Identify which cell holds the provided text, then report its (X, Y) central coordinate. 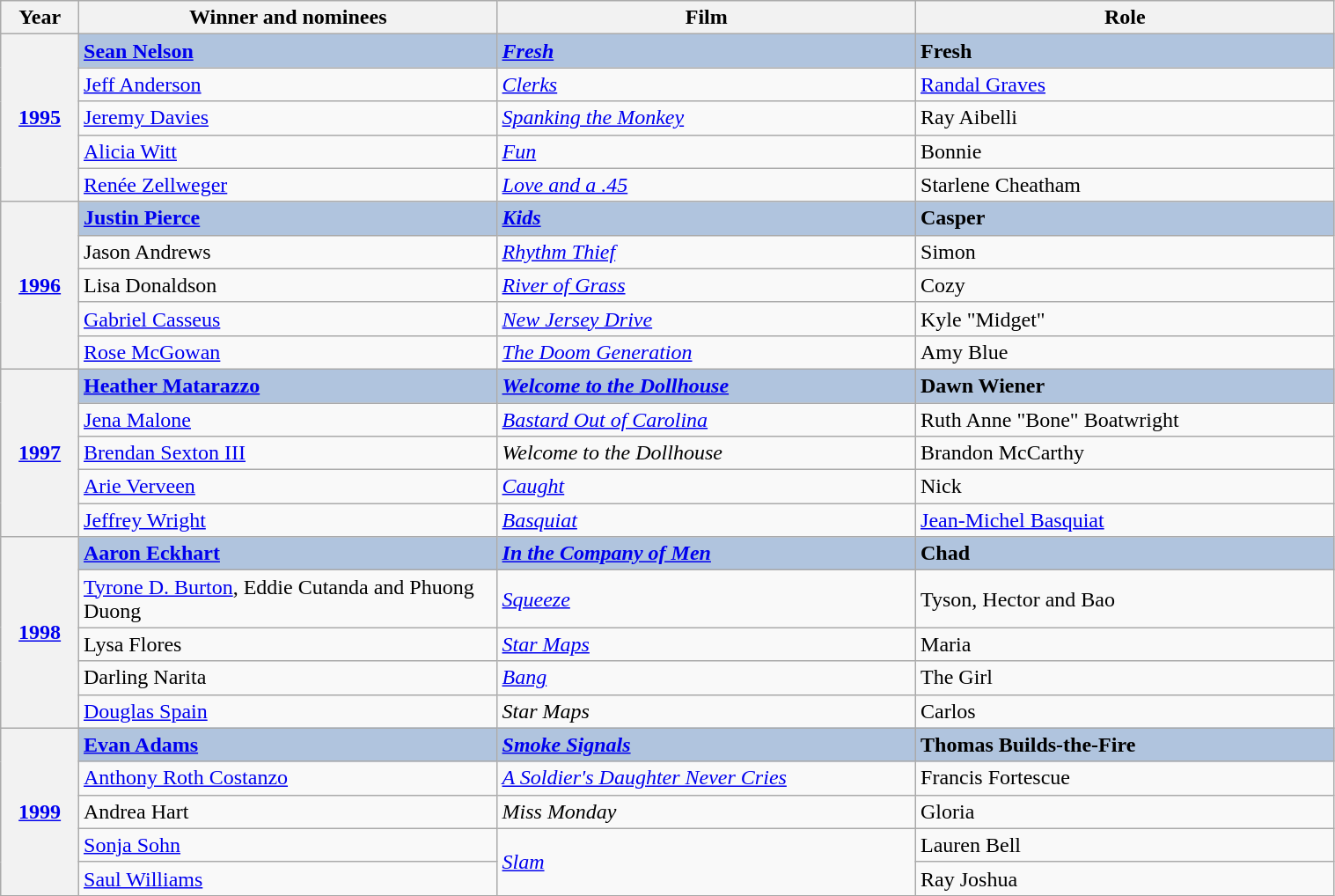
Justin Pierce (289, 218)
Ray Joshua (1126, 878)
Brandon McCarthy (1126, 453)
Caught (707, 487)
Francis Fortescue (1126, 778)
Rose McGowan (289, 352)
In the Company of Men (707, 554)
Miss Monday (707, 812)
Bastard Out of Carolina (707, 420)
Clerks (707, 84)
Role (1126, 18)
The Doom Generation (707, 352)
Arie Verveen (289, 487)
Jean-Michel Basquiat (1126, 520)
Year (40, 18)
The Girl (1126, 678)
Jeremy Davies (289, 118)
Jena Malone (289, 420)
Thomas Builds-the-Fire (1126, 745)
Kids (707, 218)
Dawn Wiener (1126, 386)
Douglas Spain (289, 711)
Anthony Roth Costanzo (289, 778)
Tyrone D. Burton, Eddie Cutanda and Phuong Duong (289, 599)
Andrea Hart (289, 812)
Sean Nelson (289, 51)
Brendan Sexton III (289, 453)
Kyle "Midget" (1126, 319)
Fun (707, 151)
River of Grass (707, 285)
Saul Williams (289, 878)
1999 (40, 812)
Renée Zellweger (289, 185)
Jeffrey Wright (289, 520)
Winner and nominees (289, 18)
Casper (1126, 218)
Ray Aibelli (1126, 118)
Squeeze (707, 599)
Love and a .45 (707, 185)
Nick (1126, 487)
Film (707, 18)
Amy Blue (1126, 352)
Heather Matarazzo (289, 386)
Bang (707, 678)
Alicia Witt (289, 151)
1995 (40, 118)
Sonja Sohn (289, 845)
Ruth Anne "Bone" Boatwright (1126, 420)
Randal Graves (1126, 84)
Lauren Bell (1126, 845)
Lisa Donaldson (289, 285)
Basquiat (707, 520)
Smoke Signals (707, 745)
Cozy (1126, 285)
Rhythm Thief (707, 252)
Spanking the Monkey (707, 118)
New Jersey Drive (707, 319)
Tyson, Hector and Bao (1126, 599)
Maria (1126, 644)
Jeff Anderson (289, 84)
Carlos (1126, 711)
Starlene Cheatham (1126, 185)
1997 (40, 452)
1996 (40, 285)
Gloria (1126, 812)
Aaron Eckhart (289, 554)
Simon (1126, 252)
Slam (707, 862)
Jason Andrews (289, 252)
Bonnie (1126, 151)
1998 (40, 632)
Darling Narita (289, 678)
Chad (1126, 554)
Lysa Flores (289, 644)
Gabriel Casseus (289, 319)
A Soldier's Daughter Never Cries (707, 778)
Evan Adams (289, 745)
